Search for the cell housing the specified text and yield its [X, Y] center coordinate. 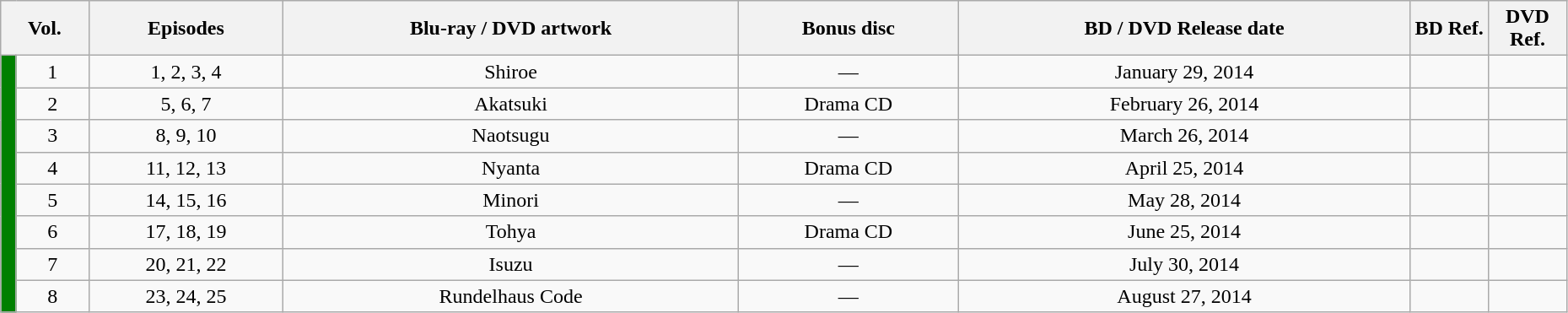
January 29, 2014 [1184, 72]
Nyanta [511, 168]
7 [52, 264]
3 [52, 136]
March 26, 2014 [1184, 136]
Shiroe [511, 72]
July 30, 2014 [1184, 264]
8, 9, 10 [186, 136]
5 [52, 200]
1, 2, 3, 4 [186, 72]
11, 12, 13 [186, 168]
February 26, 2014 [1184, 104]
6 [52, 232]
Vol. [45, 29]
Bonus disc [849, 29]
17, 18, 19 [186, 232]
Episodes [186, 29]
Minori [511, 200]
Rundelhaus Code [511, 296]
Akatsuki [511, 104]
5, 6, 7 [186, 104]
April 25, 2014 [1184, 168]
8 [52, 296]
1 [52, 72]
4 [52, 168]
June 25, 2014 [1184, 232]
Naotsugu [511, 136]
14, 15, 16 [186, 200]
Blu-ray / DVD artwork [511, 29]
23, 24, 25 [186, 296]
Tohya [511, 232]
BD / DVD Release date [1184, 29]
2 [52, 104]
May 28, 2014 [1184, 200]
Isuzu [511, 264]
August 27, 2014 [1184, 296]
BD Ref. [1449, 29]
DVD Ref. [1528, 29]
20, 21, 22 [186, 264]
